For the text-containing cell, return its midpoint in [x, y] coordinate format. 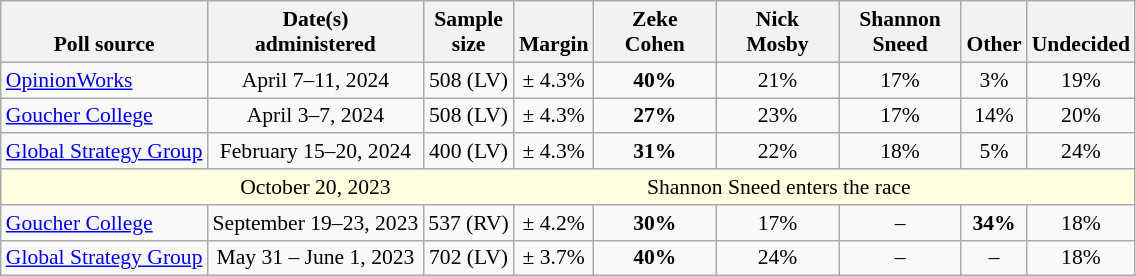
702 (LV) [468, 258]
21% [778, 80]
NickMosby [778, 32]
September 19–23, 2023 [316, 223]
May 31 – June 1, 2023 [316, 258]
30% [656, 223]
400 (LV) [468, 152]
Samplesize [468, 32]
Margin [554, 32]
23% [778, 116]
Date(s)administered [316, 32]
14% [994, 116]
April 3–7, 2024 [316, 116]
Other [994, 32]
ShannonSneed [900, 32]
34% [994, 223]
20% [1081, 116]
19% [1081, 80]
February 15–20, 2024 [316, 152]
± 3.7% [554, 258]
27% [656, 116]
Shannon Sneed enters the race [779, 187]
April 7–11, 2024 [316, 80]
Undecided [1081, 32]
31% [656, 152]
± 4.2% [554, 223]
OpinionWorks [104, 80]
5% [994, 152]
22% [778, 152]
ZekeCohen [656, 32]
3% [994, 80]
Poll source [104, 32]
October 20, 2023 [316, 187]
537 (RV) [468, 223]
